Pinpoint the cell where the given text exists, returning its (X, Y) midpoint coordinate. 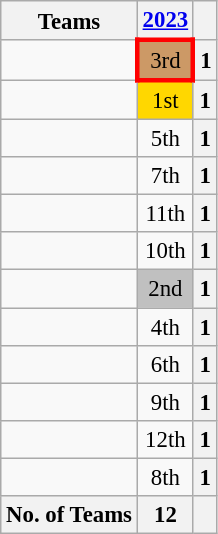
1st (165, 100)
5th (165, 139)
9th (165, 402)
12 (165, 515)
6th (165, 364)
2nd (165, 289)
4th (165, 327)
12th (165, 439)
Teams (70, 20)
7th (165, 176)
8th (165, 477)
10th (165, 251)
2023 (165, 20)
3rd (165, 60)
11th (165, 214)
No. of Teams (70, 515)
